Identify which cell holds the provided text, then report its (X, Y) central coordinate. 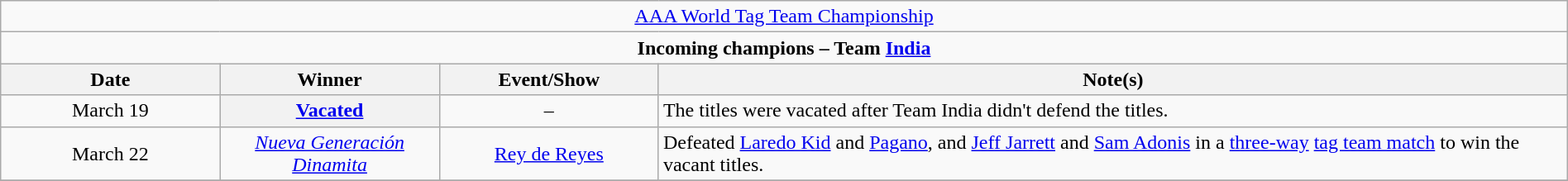
Rey de Reyes (549, 154)
– (549, 111)
Nueva Generación Dinamita (329, 154)
March 22 (111, 154)
March 19 (111, 111)
Defeated Laredo Kid and Pagano, and Jeff Jarrett and Sam Adonis in a three-way tag team match to win the vacant titles. (1113, 154)
Winner (329, 79)
Note(s) (1113, 79)
AAA World Tag Team Championship (784, 17)
The titles were vacated after Team India didn't defend the titles. (1113, 111)
Incoming champions – Team India (784, 48)
Vacated (329, 111)
Event/Show (549, 79)
Date (111, 79)
